From the cell containing the given text, extract its center point as [X, Y] coordinate. 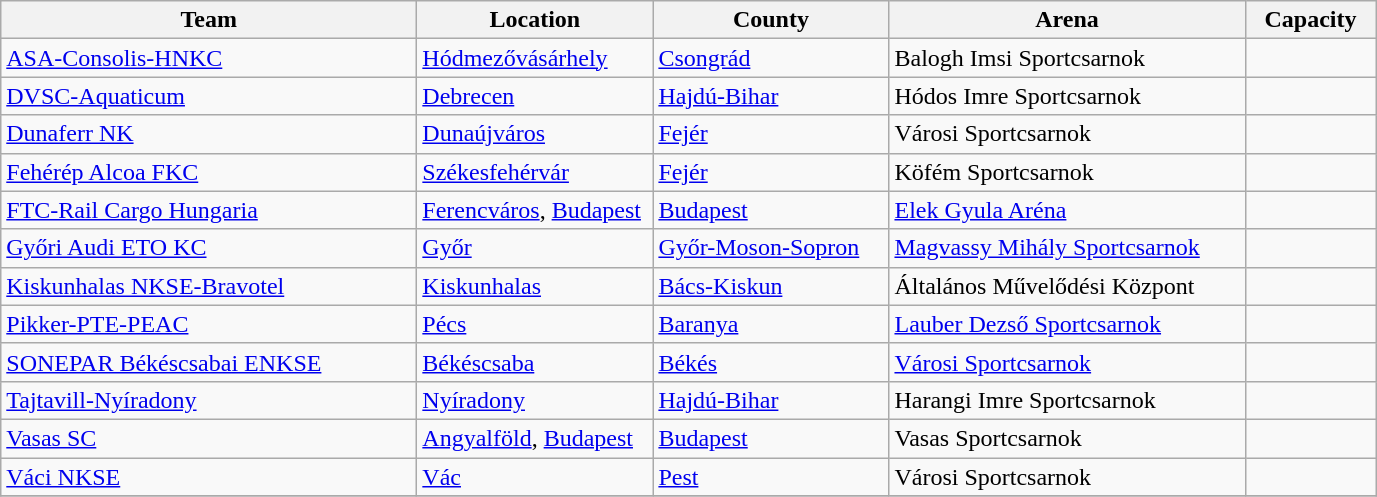
Békéscsaba [535, 362]
Harangi Imre Sportcsarnok [1067, 400]
Capacity [1310, 20]
Székesfehérvár [535, 172]
Vasas Sportcsarnok [1067, 438]
Kiskunhalas [535, 286]
Tajtavill-Nyíradony [209, 400]
Kiskunhalas NKSE-Bravotel [209, 286]
Győri Audi ETO KC [209, 248]
Pest [771, 477]
Vasas SC [209, 438]
Lauber Dezső Sportcsarnok [1067, 324]
Ferencváros, Budapest [535, 210]
Balogh Imsi Sportcsarnok [1067, 58]
ASA-Consolis-HNKC [209, 58]
Vác [535, 477]
Pécs [535, 324]
Hódos Imre Sportcsarnok [1067, 96]
Pikker-PTE-PEAC [209, 324]
Köfém Sportcsarnok [1067, 172]
Fehérép Alcoa FKC [209, 172]
Baranya [771, 324]
Váci NKSE [209, 477]
Location [535, 20]
Dunaferr NK [209, 134]
Csongrád [771, 58]
County [771, 20]
Győr [535, 248]
Hódmezővásárhely [535, 58]
Nyíradony [535, 400]
Általános Művelődési Központ [1067, 286]
Győr-Moson-Sopron [771, 248]
Team [209, 20]
Elek Gyula Aréna [1067, 210]
Angyalföld, Budapest [535, 438]
Békés [771, 362]
Debrecen [535, 96]
Magvassy Mihály Sportcsarnok [1067, 248]
Arena [1067, 20]
DVSC-Aquaticum [209, 96]
SONEPAR Békéscsabai ENKSE [209, 362]
Dunaújváros [535, 134]
FTC-Rail Cargo Hungaria [209, 210]
Bács-Kiskun [771, 286]
